Pinpoint the cell where the given text exists, returning its [x, y] midpoint coordinate. 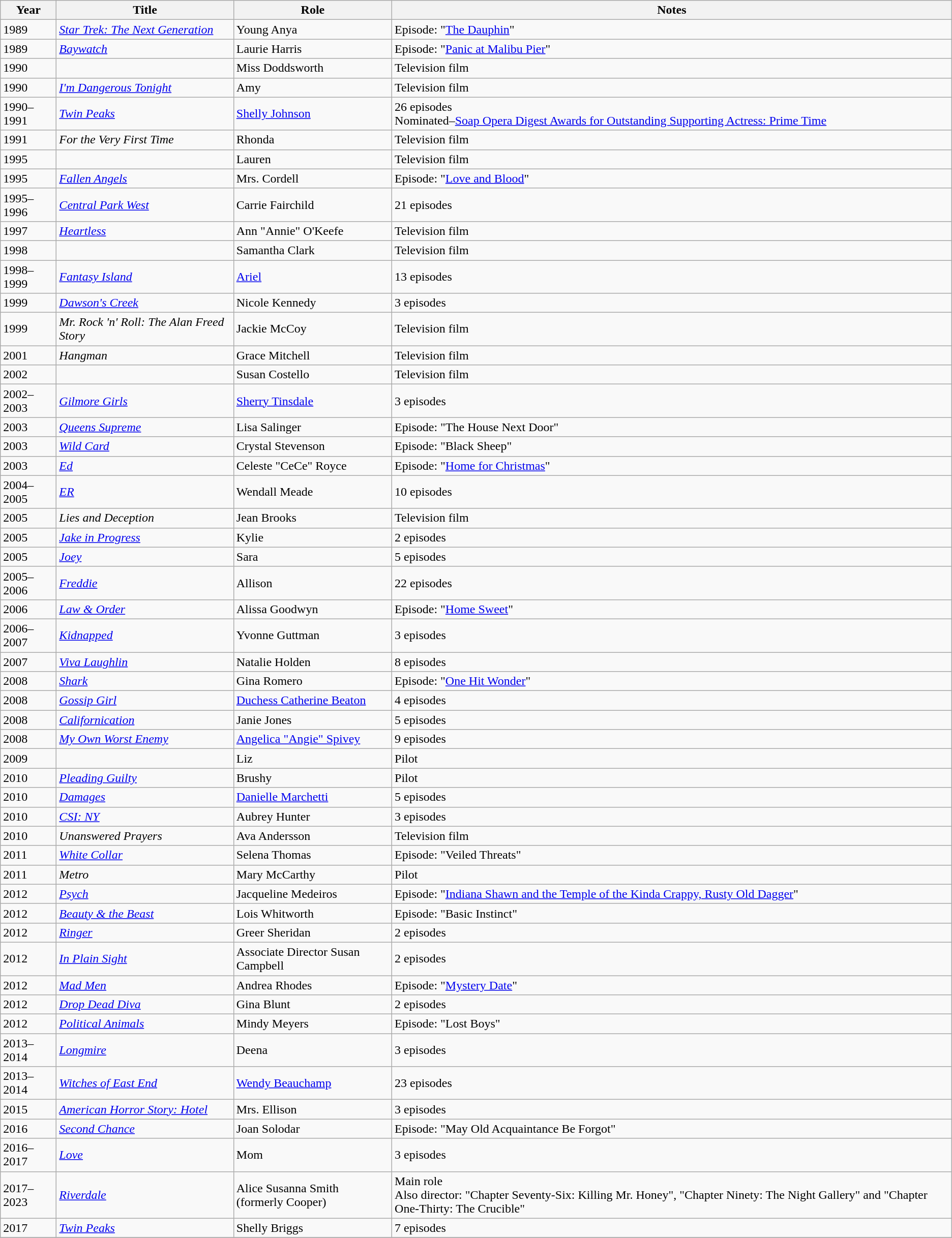
Episode: "Home for Christmas" [672, 466]
Main roleAlso director: "Chapter Seventy-Six: Killing Mr. Honey", "Chapter Ninety: The Night Gallery" and "Chapter One-Thirty: The Crucible" [672, 1195]
Longmire [145, 1050]
Kidnapped [145, 636]
Ed [145, 466]
Wendy Beauchamp [312, 1083]
2002 [28, 375]
Angelica "Angie" Spivey [312, 739]
2015 [28, 1109]
2006 [28, 609]
Wild Card [145, 446]
Danielle Marchetti [312, 797]
Janie Jones [312, 720]
Political Animals [145, 1024]
Crystal Stevenson [312, 446]
2016–2017 [28, 1155]
Laurie Harris [312, 49]
Grace Mitchell [312, 355]
1990–1991 [28, 114]
Ava Andersson [312, 836]
Episode: "The Dauphin" [672, 29]
Associate Director Susan Campbell [312, 959]
Heartless [145, 231]
Lauren [312, 159]
American Horror Story: Hotel [145, 1109]
Alice Susanna Smith(formerly Cooper) [312, 1195]
Episode: "Lost Boys" [672, 1024]
Gilmore Girls [145, 401]
10 episodes [672, 492]
Mom [312, 1155]
Mad Men [145, 985]
9 episodes [672, 739]
Notes [672, 10]
Celeste "CeCe" Royce [312, 466]
In Plain Sight [145, 959]
Shark [145, 681]
Hangman [145, 355]
2001 [28, 355]
Rhonda [312, 140]
Love [145, 1155]
Aubrey Hunter [312, 817]
Carrie Fairchild [312, 204]
Central Park West [145, 204]
Susan Costello [312, 375]
2002–2003 [28, 401]
Year [28, 10]
Episode: "Panic at Malibu Pier" [672, 49]
Joan Solodar [312, 1129]
Fallen Angels [145, 178]
2006–2007 [28, 636]
26 episodesNominated–Soap Opera Digest Awards for Outstanding Supporting Actress: Prime Time [672, 114]
1998–1999 [28, 277]
1998 [28, 250]
I'm Dangerous Tonight [145, 87]
Yvonne Guttman [312, 636]
Psych [145, 894]
Nicole Kennedy [312, 303]
Jean Brooks [312, 518]
22 episodes [672, 583]
23 episodes [672, 1083]
Fantasy Island [145, 277]
Baywatch [145, 49]
Jake in Progress [145, 537]
Wendall Meade [312, 492]
2017–2023 [28, 1195]
Episode: "The House Next Door" [672, 427]
Sherry Tinsdale [312, 401]
Witches of East End [145, 1083]
Episode: "Home Sweet" [672, 609]
Duchess Catherine Beaton [312, 701]
Episode: "Mystery Date" [672, 985]
Viva Laughlin [145, 661]
Gina Romero [312, 681]
Ringer [145, 932]
Samantha Clark [312, 250]
Ariel [312, 277]
Metro [145, 874]
Kylie [312, 537]
1997 [28, 231]
Episode: "Basic Instinct" [672, 913]
2017 [28, 1228]
Selena Thomas [312, 855]
Damages [145, 797]
Mr. Rock 'n' Roll: The Alan Freed Story [145, 329]
Natalie Holden [312, 661]
Sara [312, 557]
Lisa Salinger [312, 427]
Andrea Rhodes [312, 985]
Episode: "Veiled Threats" [672, 855]
Second Chance [145, 1129]
Mindy Meyers [312, 1024]
2005–2006 [28, 583]
Law & Order [145, 609]
Drop Dead Diva [145, 1005]
2007 [28, 661]
21 episodes [672, 204]
ER [145, 492]
Mrs. Cordell [312, 178]
1991 [28, 140]
My Own Worst Enemy [145, 739]
Gina Blunt [312, 1005]
Dawson's Creek [145, 303]
Brushy [312, 778]
Mrs. Ellison [312, 1109]
Miss Doddsworth [312, 68]
13 episodes [672, 277]
1995–1996 [28, 204]
7 episodes [672, 1228]
CSI: NY [145, 817]
Californication [145, 720]
White Collar [145, 855]
Riverdale [145, 1195]
Deena [312, 1050]
Lois Whitworth [312, 913]
Young Anya [312, 29]
Liz [312, 759]
Unanswered Prayers [145, 836]
Alissa Goodwyn [312, 609]
Beauty & the Beast [145, 913]
8 episodes [672, 661]
Jackie McCoy [312, 329]
Shelly Johnson [312, 114]
Episode: "May Old Acquaintance Be Forgot" [672, 1129]
Pleading Guilty [145, 778]
Shelly Briggs [312, 1228]
Episode: "Love and Blood" [672, 178]
Jacqueline Medeiros [312, 894]
Allison [312, 583]
2009 [28, 759]
Joey [145, 557]
Queens Supreme [145, 427]
Title [145, 10]
2016 [28, 1129]
2004–2005 [28, 492]
For the Very First Time [145, 140]
Role [312, 10]
Episode: "Indiana Shawn and the Temple of the Kinda Crappy, Rusty Old Dagger" [672, 894]
Amy [312, 87]
Episode: "Black Sheep" [672, 446]
Star Trek: The Next Generation [145, 29]
Episode: "One Hit Wonder" [672, 681]
Ann "Annie" O'Keefe [312, 231]
Freddie [145, 583]
4 episodes [672, 701]
Mary McCarthy [312, 874]
Lies and Deception [145, 518]
Gossip Girl [145, 701]
Greer Sheridan [312, 932]
